Capture the cell that displays the provided text and extract its (x, y) central coordinate. 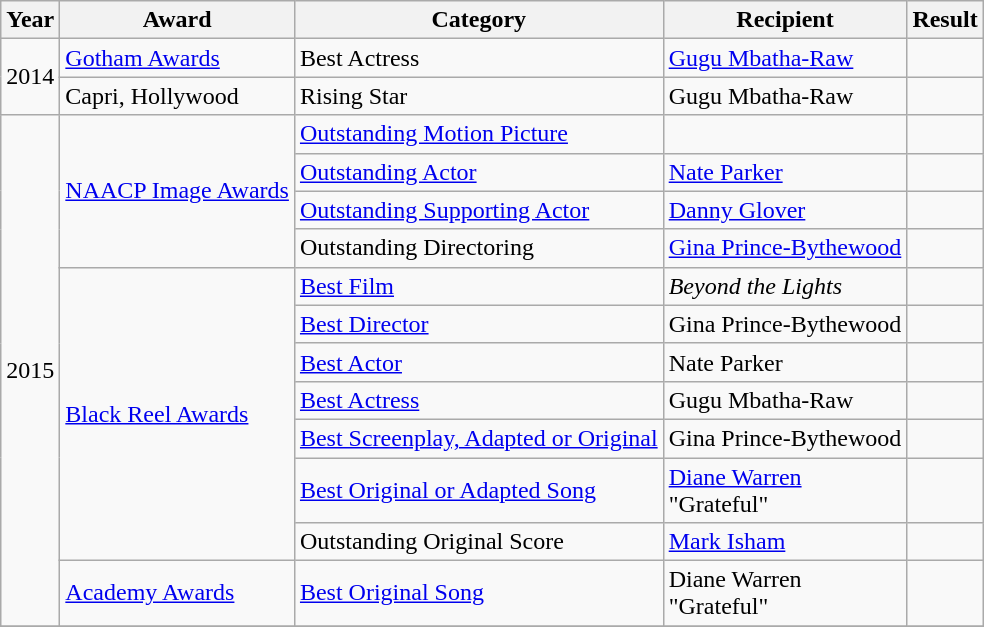
NAACP Image Awards (178, 191)
Beyond the Lights (785, 286)
Year (30, 20)
Capri, Hollywood (178, 96)
Award (178, 20)
Mark Isham (785, 542)
Result (945, 20)
Best Original or Adapted Song (478, 490)
Best Film (478, 286)
2015 (30, 370)
Outstanding Actor (478, 172)
Danny Glover (785, 210)
Outstanding Directoring (478, 248)
Best Director (478, 324)
Best Original Song (478, 594)
Gotham Awards (178, 58)
Outstanding Original Score (478, 542)
2014 (30, 77)
Outstanding Motion Picture (478, 134)
Best Actor (478, 362)
Rising Star (478, 96)
Best Screenplay, Adapted or Original (478, 438)
Outstanding Supporting Actor (478, 210)
Black Reel Awards (178, 414)
Academy Awards (178, 594)
Category (478, 20)
Recipient (785, 20)
